From the cell containing the given text, extract its center point as [x, y] coordinate. 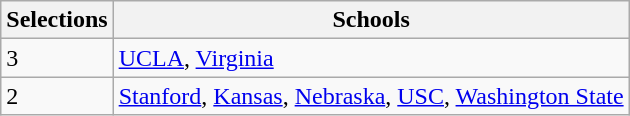
Schools [371, 20]
Stanford, Kansas, Nebraska, USC, Washington State [371, 96]
2 [57, 96]
UCLA, Virginia [371, 58]
Selections [57, 20]
3 [57, 58]
